Capture the cell that displays the provided text and extract its [X, Y] central coordinate. 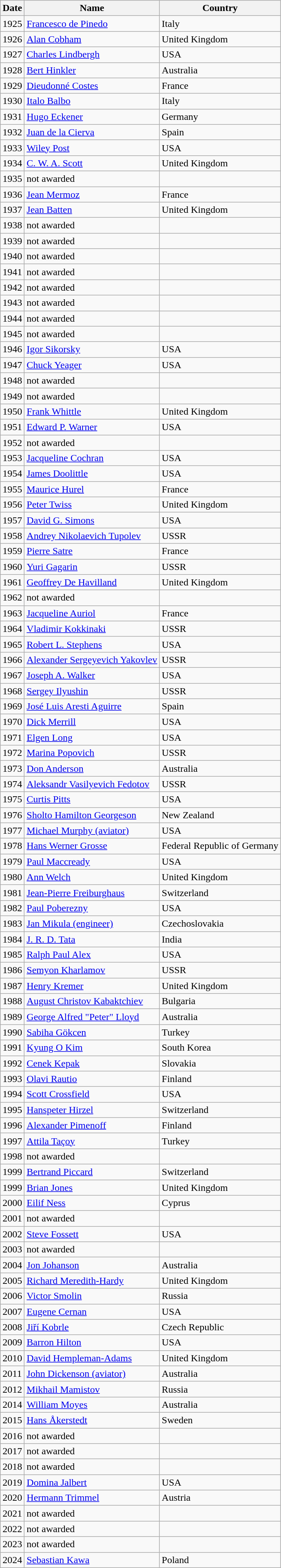
1946 [12, 349]
2006 [12, 1296]
William Moyes [92, 1405]
1988 [12, 1001]
Hugo Eckener [92, 117]
1972 [12, 753]
2010 [12, 1358]
1959 [12, 551]
1976 [12, 815]
Michael Murphy (aviator) [92, 830]
1937 [12, 210]
1938 [12, 225]
2014 [12, 1405]
Cyprus [220, 1203]
1936 [12, 194]
2005 [12, 1281]
Mikhail Mamistov [92, 1389]
2011 [12, 1374]
1973 [12, 769]
Francesco de Pinedo [92, 24]
Czechoslovakia [220, 923]
1997 [12, 1141]
1960 [12, 567]
Alexander Sergeyevich Yakovlev [92, 660]
Igor Sikorsky [92, 349]
José Luis Aresti Aguirre [92, 707]
Cenek Kepak [92, 1063]
1969 [12, 707]
Czech Republic [220, 1327]
Vladimir Kokkinaki [92, 629]
Frank Whittle [92, 411]
Steve Fossett [92, 1234]
1971 [12, 738]
1966 [12, 660]
Brian Jones [92, 1188]
1954 [12, 474]
1981 [12, 892]
2021 [12, 1513]
1970 [12, 722]
1985 [12, 955]
1953 [12, 458]
1931 [12, 117]
Marina Popovich [92, 753]
Charles Lindbergh [92, 55]
David G. Simons [92, 520]
1929 [12, 86]
1983 [12, 923]
1984 [12, 939]
Ralph Paul Alex [92, 955]
1995 [12, 1110]
Barron Hilton [92, 1343]
2022 [12, 1529]
2020 [12, 1498]
Austria [220, 1498]
1940 [12, 256]
1990 [12, 1032]
1978 [12, 846]
1948 [12, 380]
1958 [12, 536]
1934 [12, 163]
1986 [12, 970]
Jean-Pierre Freiburghaus [92, 892]
1952 [12, 442]
1980 [12, 877]
C. W. A. Scott [92, 163]
Peter Twiss [92, 505]
Italo Balbo [92, 101]
Pierre Satre [92, 551]
Robert L. Stephens [92, 644]
Jacqueline Cochran [92, 458]
J. R. D. Tata [92, 939]
Elgen Long [92, 738]
David Hempleman-Adams [92, 1358]
2019 [12, 1482]
Hans Åkerstedt [92, 1420]
Dick Merrill [92, 722]
Jacqueline Auriol [92, 613]
1991 [12, 1048]
1935 [12, 179]
1927 [12, 55]
Kyung O Kim [92, 1048]
Wiley Post [92, 148]
2017 [12, 1451]
1957 [12, 520]
Country [220, 8]
1942 [12, 287]
Hanspeter Hirzel [92, 1110]
1968 [12, 691]
2004 [12, 1265]
1967 [12, 675]
2009 [12, 1343]
Ann Welch [92, 877]
Maurice Hurel [92, 489]
George Alfred "Peter" Lloyd [92, 1017]
1992 [12, 1063]
2001 [12, 1219]
1951 [12, 427]
Jon Johanson [92, 1265]
1928 [12, 70]
Hans Werner Grosse [92, 846]
2000 [12, 1203]
1945 [12, 334]
John Dickenson (aviator) [92, 1374]
1963 [12, 613]
New Zealand [220, 815]
Paul Poberezny [92, 908]
Edward P. Warner [92, 427]
1939 [12, 241]
Yuri Gagarin [92, 567]
2024 [12, 1560]
Alexander Pimenoff [92, 1125]
Eilif Ness [92, 1203]
1975 [12, 799]
1950 [12, 411]
1974 [12, 784]
1962 [12, 598]
Alan Cobham [92, 39]
Slovakia [220, 1063]
Poland [220, 1560]
2016 [12, 1435]
2008 [12, 1327]
Richard Meredith-Hardy [92, 1281]
1944 [12, 318]
Attila Taçoy [92, 1141]
Sholto Hamilton Georgeson [92, 815]
Bert Hinkler [92, 70]
Sebastian Kawa [92, 1560]
1994 [12, 1094]
1949 [12, 396]
1932 [12, 132]
Bertrand Piccard [92, 1172]
1955 [12, 489]
1961 [12, 582]
Name [92, 8]
India [220, 939]
Jiří Kobrle [92, 1327]
James Doolittle [92, 474]
Don Anderson [92, 769]
1979 [12, 861]
1965 [12, 644]
Victor Smolin [92, 1296]
Juan de la Cierva [92, 132]
1956 [12, 505]
1933 [12, 148]
1925 [12, 24]
2012 [12, 1389]
Dieudonné Costes [92, 86]
Domina Jalbert [92, 1482]
Paul Maccready [92, 861]
1926 [12, 39]
Bulgaria [220, 1001]
Chuck Yeager [92, 365]
Sabiha Gökcen [92, 1032]
1993 [12, 1079]
1943 [12, 303]
August Christov Kabaktchiev [92, 1001]
Joseph A. Walker [92, 675]
1987 [12, 986]
1989 [12, 1017]
2002 [12, 1234]
Semyon Kharlamov [92, 970]
Germany [220, 117]
Olavi Rautio [92, 1079]
Sweden [220, 1420]
Eugene Cernan [92, 1312]
2003 [12, 1250]
2015 [12, 1420]
1982 [12, 908]
Jan Mikula (engineer) [92, 923]
Scott Crossfield [92, 1094]
1996 [12, 1125]
1930 [12, 101]
Jean Batten [92, 210]
Hermann Trimmel [92, 1498]
Jean Mermoz [92, 194]
1947 [12, 365]
Andrey Nikolaevich Tupolev [92, 536]
1941 [12, 272]
Curtis Pitts [92, 799]
Aleksandr Vasilyevich Fedotov [92, 784]
2018 [12, 1467]
Henry Kremer [92, 986]
Sergey Ilyushin [92, 691]
1998 [12, 1156]
2007 [12, 1312]
1977 [12, 830]
South Korea [220, 1048]
2023 [12, 1544]
1964 [12, 629]
Geoffrey De Havilland [92, 582]
Date [12, 8]
Federal Republic of Germany [220, 846]
